Capture the cell that displays the provided text and extract its (x, y) central coordinate. 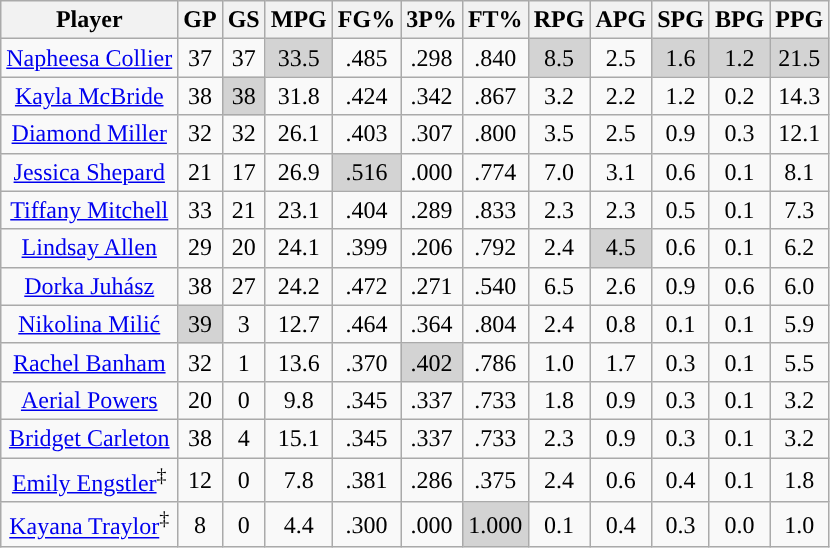
MPG (298, 20)
12.7 (298, 324)
.402 (432, 362)
6.5 (559, 286)
.300 (366, 524)
9.8 (298, 400)
.307 (432, 134)
1 (244, 362)
4.4 (298, 524)
.804 (495, 324)
21.5 (800, 58)
SPG (681, 20)
24.1 (298, 248)
27 (244, 286)
.840 (495, 58)
.792 (495, 248)
5.5 (800, 362)
Napheesa Collier (90, 58)
8.1 (800, 172)
.833 (495, 210)
.289 (432, 210)
23.1 (298, 210)
0.5 (681, 210)
Tiffany Mitchell (90, 210)
GP (200, 20)
39 (200, 324)
BPG (739, 20)
GS (244, 20)
FT% (495, 20)
4 (244, 438)
14.3 (800, 96)
.403 (366, 134)
7.0 (559, 172)
.342 (432, 96)
8.5 (559, 58)
12.1 (800, 134)
Jessica Shepard (90, 172)
.364 (432, 324)
1.7 (621, 362)
.370 (366, 362)
.867 (495, 96)
7.8 (298, 480)
2.6 (621, 286)
5.9 (800, 324)
FG% (366, 20)
15.1 (298, 438)
12 (200, 480)
.464 (366, 324)
Player (90, 20)
33.5 (298, 58)
4.5 (621, 248)
RPG (559, 20)
.271 (432, 286)
Aerial Powers (90, 400)
26.1 (298, 134)
.206 (432, 248)
0.2 (739, 96)
.286 (432, 480)
.774 (495, 172)
3P% (432, 20)
1.000 (495, 524)
.786 (495, 362)
.399 (366, 248)
.540 (495, 286)
8 (200, 524)
2.2 (621, 96)
.381 (366, 480)
29 (200, 248)
3.1 (621, 172)
3.5 (559, 134)
0.0 (739, 524)
6.2 (800, 248)
APG (621, 20)
31.8 (298, 96)
Emily Engstler‡ (90, 480)
.298 (432, 58)
24.2 (298, 286)
.516 (366, 172)
.404 (366, 210)
.375 (495, 480)
PPG (800, 20)
.424 (366, 96)
Kayana Traylor‡ (90, 524)
0.8 (621, 324)
Bridget Carleton (90, 438)
Nikolina Milić (90, 324)
3 (244, 324)
13.6 (298, 362)
.800 (495, 134)
Kayla McBride (90, 96)
7.3 (800, 210)
26.9 (298, 172)
Diamond Miller (90, 134)
6.0 (800, 286)
.472 (366, 286)
.485 (366, 58)
Dorka Juhász (90, 286)
1.6 (681, 58)
Rachel Banham (90, 362)
17 (244, 172)
Lindsay Allen (90, 248)
33 (200, 210)
